Return [X, Y] of the center of cell containing provided text 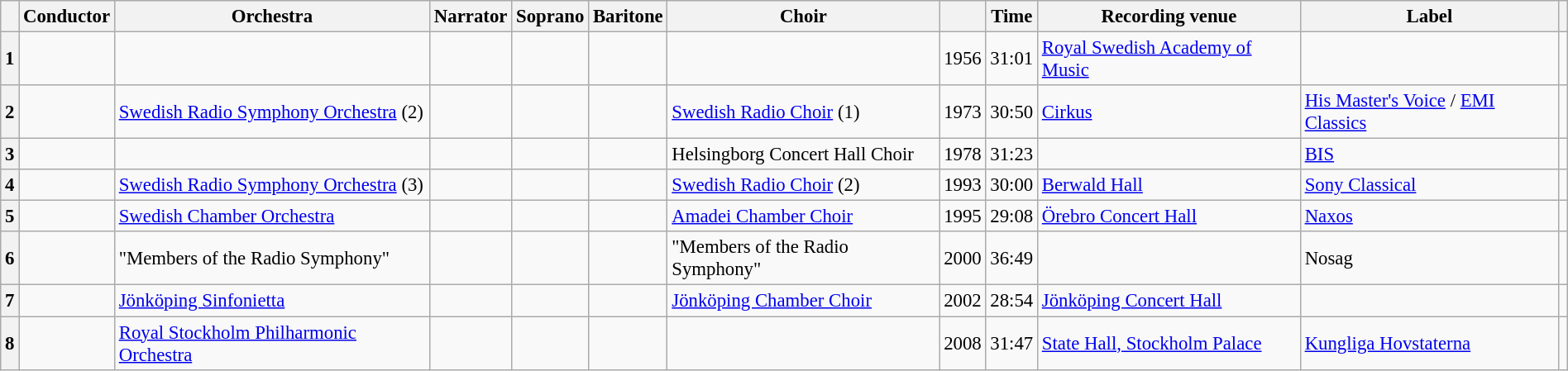
1956 [963, 59]
Örebro Concert Hall [1169, 216]
State Hall, Stockholm Palace [1169, 344]
Helsingborg Concert Hall Choir [804, 155]
30:00 [1012, 185]
Royal Stockholm Philharmonic Orchestra [271, 344]
Nosag [1429, 258]
Naxos [1429, 216]
1993 [963, 185]
Soprano [551, 17]
Swedish Radio Choir (1) [804, 112]
Swedish Radio Symphony Orchestra (3) [271, 185]
His Master's Voice / EMI Classics [1429, 112]
Time [1012, 17]
Swedish Radio Choir (2) [804, 185]
Label [1429, 17]
1 [10, 59]
Recording venue [1169, 17]
31:01 [1012, 59]
3 [10, 155]
2000 [963, 258]
29:08 [1012, 216]
BIS [1429, 155]
28:54 [1012, 301]
Jönköping Chamber Choir [804, 301]
Baritone [629, 17]
Kungliga Hovstaterna [1429, 344]
6 [10, 258]
30:50 [1012, 112]
Royal Swedish Academy of Music [1169, 59]
1995 [963, 216]
Swedish Chamber Orchestra [271, 216]
4 [10, 185]
Choir [804, 17]
Cirkus [1169, 112]
Jönköping Sinfonietta [271, 301]
2008 [963, 344]
7 [10, 301]
Orchestra [271, 17]
1978 [963, 155]
5 [10, 216]
36:49 [1012, 258]
Sony Classical [1429, 185]
Berwald Hall [1169, 185]
8 [10, 344]
2 [10, 112]
Jönköping Concert Hall [1169, 301]
Conductor [67, 17]
Swedish Radio Symphony Orchestra (2) [271, 112]
Narrator [471, 17]
31:47 [1012, 344]
2002 [963, 301]
Amadei Chamber Choir [804, 216]
1973 [963, 112]
31:23 [1012, 155]
